Scan for the cell matching the given text and deliver its (X, Y) coordinate at center. 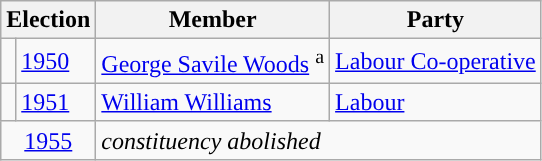
1955 (48, 140)
William Williams (213, 102)
1951 (56, 102)
Member (213, 20)
George Savile Woods a (213, 62)
Labour (436, 102)
Labour Co-operative (436, 62)
constituency abolished (318, 140)
1950 (56, 62)
Party (436, 20)
Election (48, 20)
